Determine the [x, y] coordinate at the center of the cell enclosing the given text.  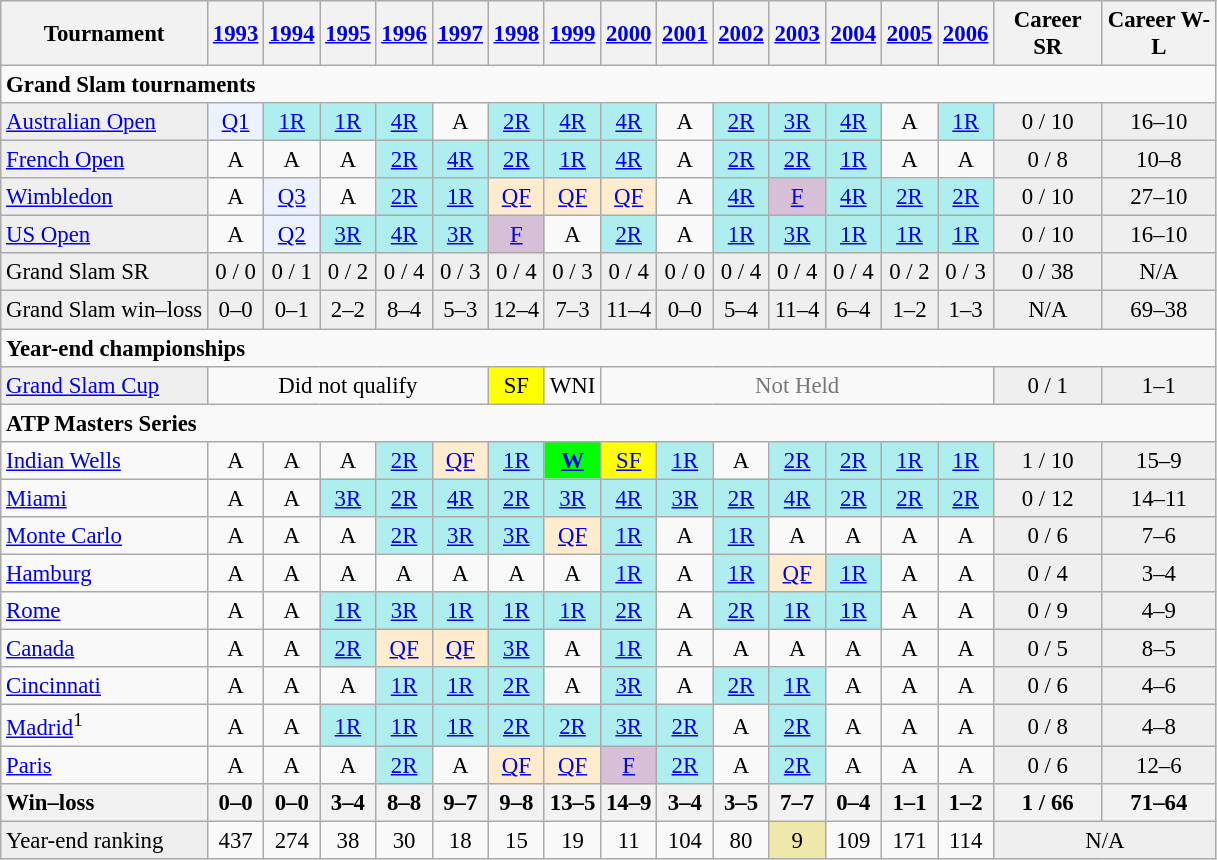
11 [629, 841]
4–6 [1159, 686]
Did not qualify [348, 385]
1 / 10 [1048, 460]
171 [909, 841]
Career SR [1048, 34]
8–8 [404, 803]
30 [404, 841]
Monte Carlo [104, 536]
Grand Slam Cup [104, 385]
2004 [853, 34]
Grand Slam tournaments [608, 85]
1994 [292, 34]
9–8 [516, 803]
W [572, 460]
8–4 [404, 310]
13–5 [572, 803]
2002 [741, 34]
Cincinnati [104, 686]
Grand Slam SR [104, 273]
71–64 [1159, 803]
69–38 [1159, 310]
437 [236, 841]
Grand Slam win–loss [104, 310]
Madrid1 [104, 726]
18 [460, 841]
19 [572, 841]
Tournament [104, 34]
Wimbledon [104, 197]
15–9 [1159, 460]
Career W-L [1159, 34]
Year-end ranking [104, 841]
15 [516, 841]
7–6 [1159, 536]
4–8 [1159, 726]
14–11 [1159, 498]
0 / 38 [1048, 273]
0–4 [853, 803]
ATP Masters Series [608, 423]
French Open [104, 160]
8–5 [1159, 648]
2003 [797, 34]
5–4 [741, 310]
104 [685, 841]
12–6 [1159, 766]
1996 [404, 34]
1999 [572, 34]
4–9 [1159, 611]
Hamburg [104, 573]
1–3 [966, 310]
109 [853, 841]
5–3 [460, 310]
80 [741, 841]
3–5 [741, 803]
2–2 [348, 310]
14–9 [629, 803]
US Open [104, 235]
274 [292, 841]
WNI [572, 385]
2005 [909, 34]
Year-end championships [608, 348]
0 / 12 [1048, 498]
0 / 9 [1048, 611]
6–4 [853, 310]
10–8 [1159, 160]
2001 [685, 34]
1995 [348, 34]
Miami [104, 498]
1998 [516, 34]
Indian Wells [104, 460]
114 [966, 841]
Australian Open [104, 122]
0 / 5 [1048, 648]
38 [348, 841]
Q2 [292, 235]
2000 [629, 34]
7–3 [572, 310]
1993 [236, 34]
Q1 [236, 122]
7–7 [797, 803]
Not Held [798, 385]
0–1 [292, 310]
Rome [104, 611]
Paris [104, 766]
Q3 [292, 197]
9–7 [460, 803]
9 [797, 841]
27–10 [1159, 197]
1997 [460, 34]
Win–loss [104, 803]
12–4 [516, 310]
2006 [966, 34]
1 / 66 [1048, 803]
Canada [104, 648]
